Pinpoint the cell where the given text exists, returning its [x, y] midpoint coordinate. 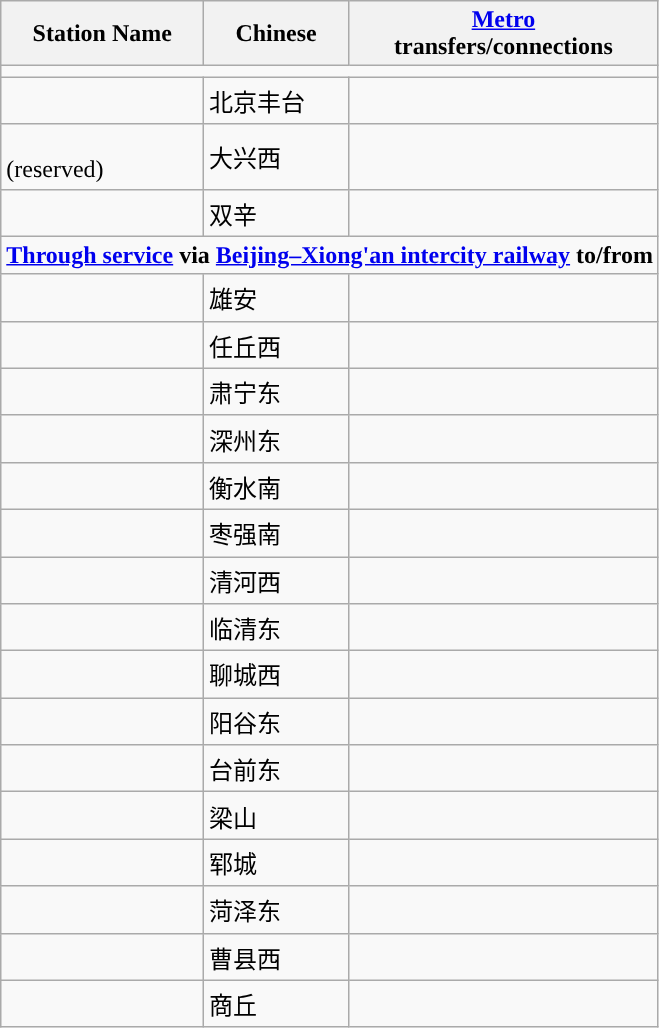
衡水南 [276, 486]
台前东 [276, 768]
商丘 [276, 1004]
肃宁东 [276, 392]
Station Name [102, 34]
雄安 [276, 298]
(reserved) [102, 156]
大兴西 [276, 156]
双辛 [276, 212]
深州东 [276, 438]
曹县西 [276, 956]
Metrotransfers/connections [503, 34]
枣强南 [276, 532]
清河西 [276, 580]
临清东 [276, 628]
Chinese [276, 34]
Through service via Beijing–Xiong'an intercity railway to/from [330, 255]
任丘西 [276, 344]
阳谷东 [276, 722]
聊城西 [276, 674]
菏泽东 [276, 910]
北京丰台 [276, 100]
郓城 [276, 862]
梁山 [276, 816]
